Return [X, Y] of the center of cell containing provided text 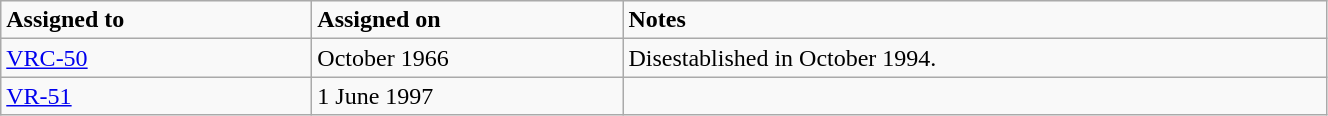
Assigned to [156, 20]
Disestablished in October 1994. [975, 58]
Notes [975, 20]
VRC-50 [156, 58]
1 June 1997 [468, 96]
October 1966 [468, 58]
Assigned on [468, 20]
VR-51 [156, 96]
